Find where the given text appears and provide that cell's center as [X, Y] coordinate. 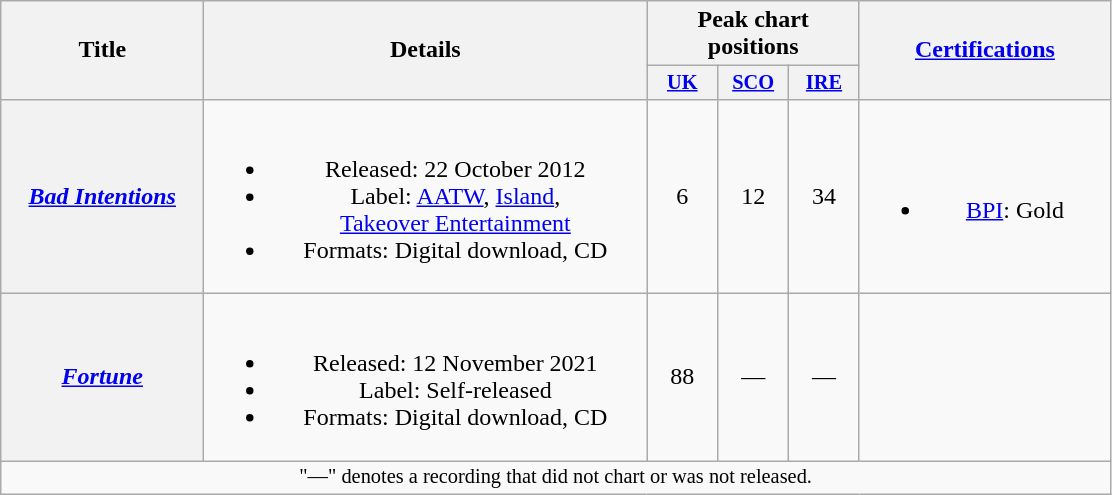
34 [824, 196]
IRE [824, 83]
88 [682, 378]
UK [682, 83]
12 [754, 196]
Title [102, 50]
Details [426, 50]
Bad Intentions [102, 196]
SCO [754, 83]
Released: 12 November 2021Label: Self-releasedFormats: Digital download, CD [426, 378]
Released: 22 October 2012Label: AATW, Island, Takeover EntertainmentFormats: Digital download, CD [426, 196]
Peak chart positions [754, 34]
6 [682, 196]
BPI: Gold [984, 196]
Fortune [102, 378]
Certifications [984, 50]
"—" denotes a recording that did not chart or was not released. [556, 478]
